Return [X, Y] of the center of cell containing provided text 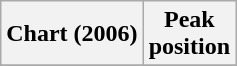
Chart (2006) [72, 34]
Peakposition [189, 34]
